Locate the cell with the specified text and output its (X, Y) center coordinate. 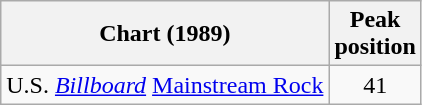
U.S. Billboard Mainstream Rock (165, 85)
Peakposition (375, 34)
Chart (1989) (165, 34)
41 (375, 85)
